Output the (x, y) coordinate of the center of the cell containing the given text.  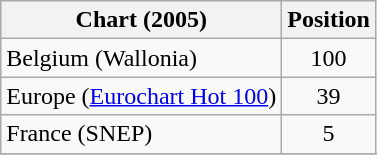
39 (329, 96)
100 (329, 58)
5 (329, 134)
Position (329, 20)
France (SNEP) (142, 134)
Belgium (Wallonia) (142, 58)
Chart (2005) (142, 20)
Europe (Eurochart Hot 100) (142, 96)
